Search for the cell housing the specified text and yield its [x, y] center coordinate. 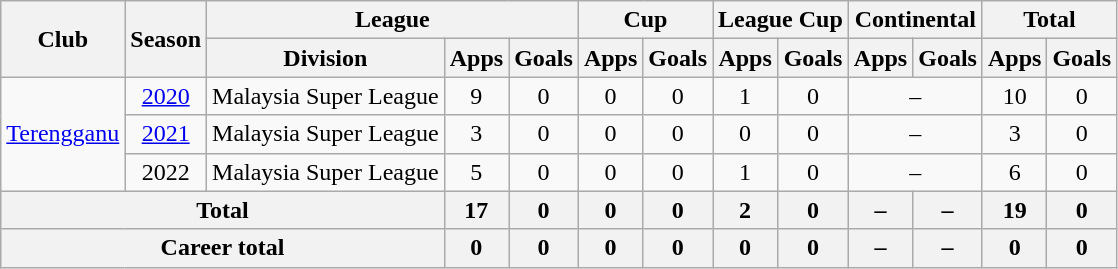
Continental [915, 20]
10 [1014, 96]
Cup [645, 20]
League Cup [781, 20]
Career total [222, 248]
Season [166, 39]
2 [746, 210]
Terengganu [63, 134]
2021 [166, 134]
5 [476, 172]
2022 [166, 172]
League [393, 20]
2020 [166, 96]
17 [476, 210]
Club [63, 39]
9 [476, 96]
19 [1014, 210]
Division [326, 58]
6 [1014, 172]
